Output the [X, Y] coordinate of the center of the cell containing the given text.  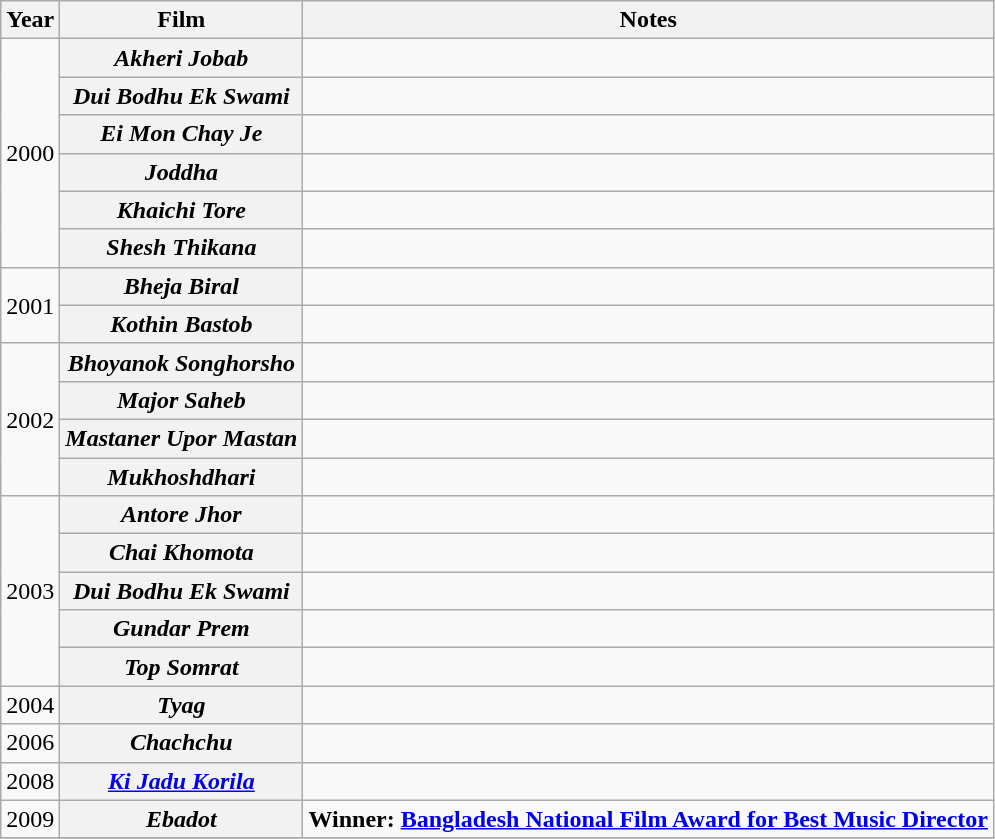
2003 [30, 591]
Mastaner Upor Mastan [182, 438]
Year [30, 20]
Joddha [182, 172]
Chai Khomota [182, 553]
Bheja Biral [182, 286]
2008 [30, 781]
Kothin Bastob [182, 324]
2006 [30, 743]
Ki Jadu Korila [182, 781]
Mukhoshdhari [182, 477]
Ebadot [182, 819]
Antore Jhor [182, 515]
Notes [648, 20]
2001 [30, 305]
Top Somrat [182, 667]
Tyag [182, 705]
Chachchu [182, 743]
Winner: Bangladesh National Film Award for Best Music Director [648, 819]
Akheri Jobab [182, 58]
2002 [30, 419]
Gundar Prem [182, 629]
2009 [30, 819]
Ei Mon Chay Je [182, 134]
Shesh Thikana [182, 248]
2004 [30, 705]
2000 [30, 153]
Khaichi Tore [182, 210]
Major Saheb [182, 400]
Film [182, 20]
Bhoyanok Songhorsho [182, 362]
